For the text-containing cell, return its midpoint in (x, y) coordinate format. 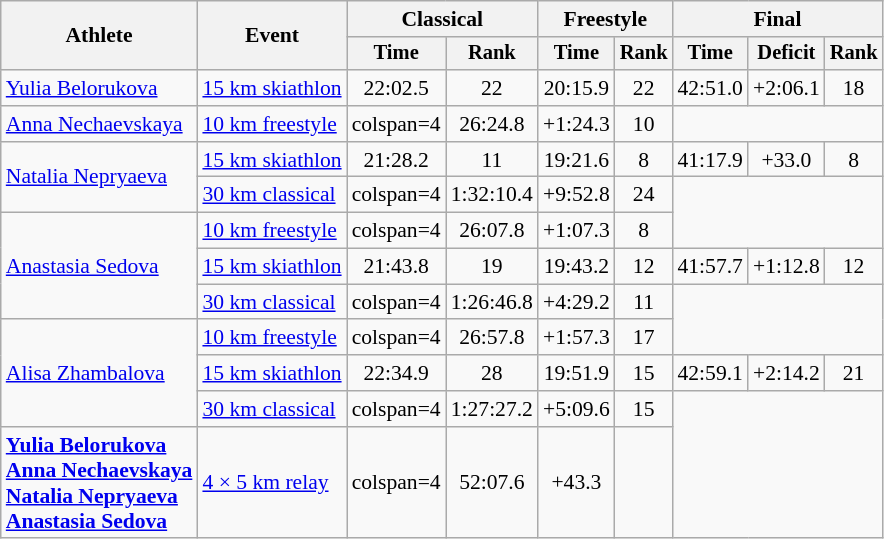
Final (777, 19)
42:59.1 (710, 373)
Athlete (100, 36)
Classical (442, 19)
+5:09.6 (576, 409)
24 (644, 195)
26:57.8 (492, 338)
Deficit (786, 54)
Anastasia Sedova (100, 266)
+33.0 (786, 160)
26:07.8 (492, 231)
19:21.6 (576, 160)
Yulia Belorukova (100, 88)
+9:52.8 (576, 195)
+2:06.1 (786, 88)
42:51.0 (710, 88)
19 (492, 267)
Anna Nechaevskaya (100, 124)
22:34.9 (396, 373)
Event (272, 36)
26:24.8 (492, 124)
1:26:46.8 (492, 302)
1:27:27.2 (492, 409)
10 (644, 124)
+1:57.3 (576, 338)
Natalia Nepryaeva (100, 178)
+2:14.2 (786, 373)
22:02.5 (396, 88)
41:57.7 (710, 267)
20:15.9 (576, 88)
4 × 5 km relay (272, 483)
52:07.6 (492, 483)
41:17.9 (710, 160)
21:28.2 (396, 160)
28 (492, 373)
+43.3 (576, 483)
Alisa Zhambalova (100, 374)
19:51.9 (576, 373)
+1:12.8 (786, 267)
21 (854, 373)
Freestyle (605, 19)
21:43.8 (396, 267)
17 (644, 338)
Yulia BelorukovaAnna NechaevskayaNatalia NepryaevaAnastasia Sedova (100, 483)
19:43.2 (576, 267)
1:32:10.4 (492, 195)
+1:07.3 (576, 231)
+1:24.3 (576, 124)
+4:29.2 (576, 302)
18 (854, 88)
